Find where the given text appears and provide that cell's center as (X, Y) coordinate. 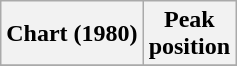
Chart (1980) (72, 34)
Peak position (189, 34)
